Extract the [x, y] coordinate from the center of the cell holding the provided text.  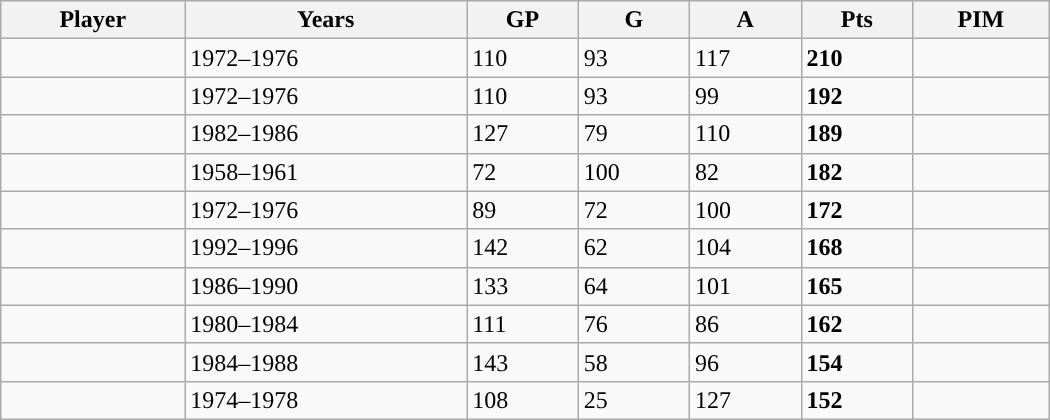
1958–1961 [326, 172]
64 [634, 286]
152 [856, 400]
1992–1996 [326, 248]
165 [856, 286]
G [634, 20]
25 [634, 400]
192 [856, 96]
168 [856, 248]
210 [856, 58]
108 [522, 400]
182 [856, 172]
1986–1990 [326, 286]
111 [522, 324]
117 [746, 58]
1980–1984 [326, 324]
143 [522, 362]
76 [634, 324]
62 [634, 248]
Years [326, 20]
162 [856, 324]
82 [746, 172]
Player [93, 20]
Pts [856, 20]
133 [522, 286]
1974–1978 [326, 400]
142 [522, 248]
154 [856, 362]
1984–1988 [326, 362]
99 [746, 96]
GP [522, 20]
1982–1986 [326, 134]
96 [746, 362]
89 [522, 210]
A [746, 20]
58 [634, 362]
86 [746, 324]
79 [634, 134]
189 [856, 134]
104 [746, 248]
PIM [980, 20]
172 [856, 210]
101 [746, 286]
